Find where the given text appears and provide that cell's center as [X, Y] coordinate. 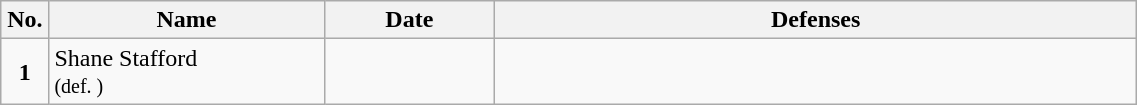
1 [25, 72]
Date [409, 20]
Name [186, 20]
Shane Stafford(def. ) [186, 72]
No. [25, 20]
Defenses [816, 20]
